Find where the given text appears and provide that cell's center as [X, Y] coordinate. 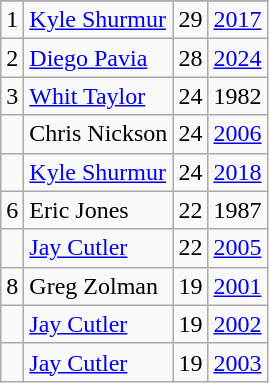
6 [12, 210]
Diego Pavia [98, 58]
2006 [238, 134]
Chris Nickson [98, 134]
2024 [238, 58]
Greg Zolman [98, 286]
28 [190, 58]
2017 [238, 20]
8 [12, 286]
29 [190, 20]
2005 [238, 248]
2 [12, 58]
Eric Jones [98, 210]
1987 [238, 210]
2003 [238, 362]
2002 [238, 324]
3 [12, 96]
2018 [238, 172]
2001 [238, 286]
1 [12, 20]
Whit Taylor [98, 96]
1982 [238, 96]
